Detect which cell encompasses the target text, then output its (X, Y) center coordinate. 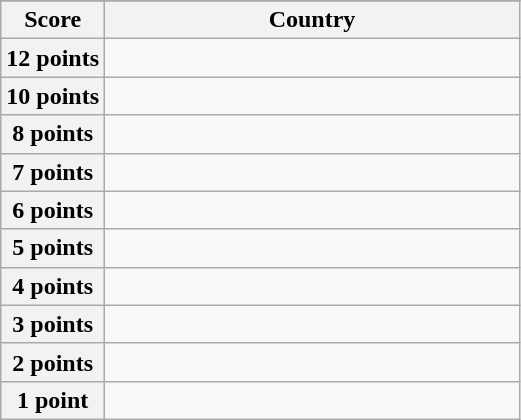
6 points (53, 210)
12 points (53, 58)
5 points (53, 248)
10 points (53, 96)
7 points (53, 172)
4 points (53, 286)
Country (312, 20)
1 point (53, 400)
8 points (53, 134)
3 points (53, 324)
2 points (53, 362)
Score (53, 20)
